Detect which cell encompasses the target text, then output its (x, y) center coordinate. 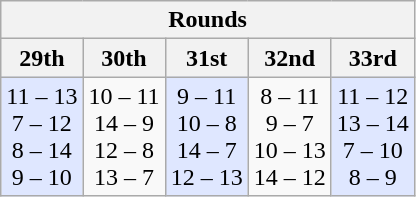
31st (206, 58)
11 – 13 7 – 12 8 – 14 9 – 10 (42, 136)
10 – 11 14 – 9 12 – 8 13 – 7 (124, 136)
11 – 12 13 – 14 7 – 10 8 – 9 (372, 136)
29th (42, 58)
Rounds (208, 20)
8 – 11 9 – 7 10 – 13 14 – 12 (290, 136)
33rd (372, 58)
32nd (290, 58)
30th (124, 58)
9 – 11 10 – 8 14 – 7 12 – 13 (206, 136)
